Determine the (X, Y) coordinate at the center of the cell enclosing the given text.  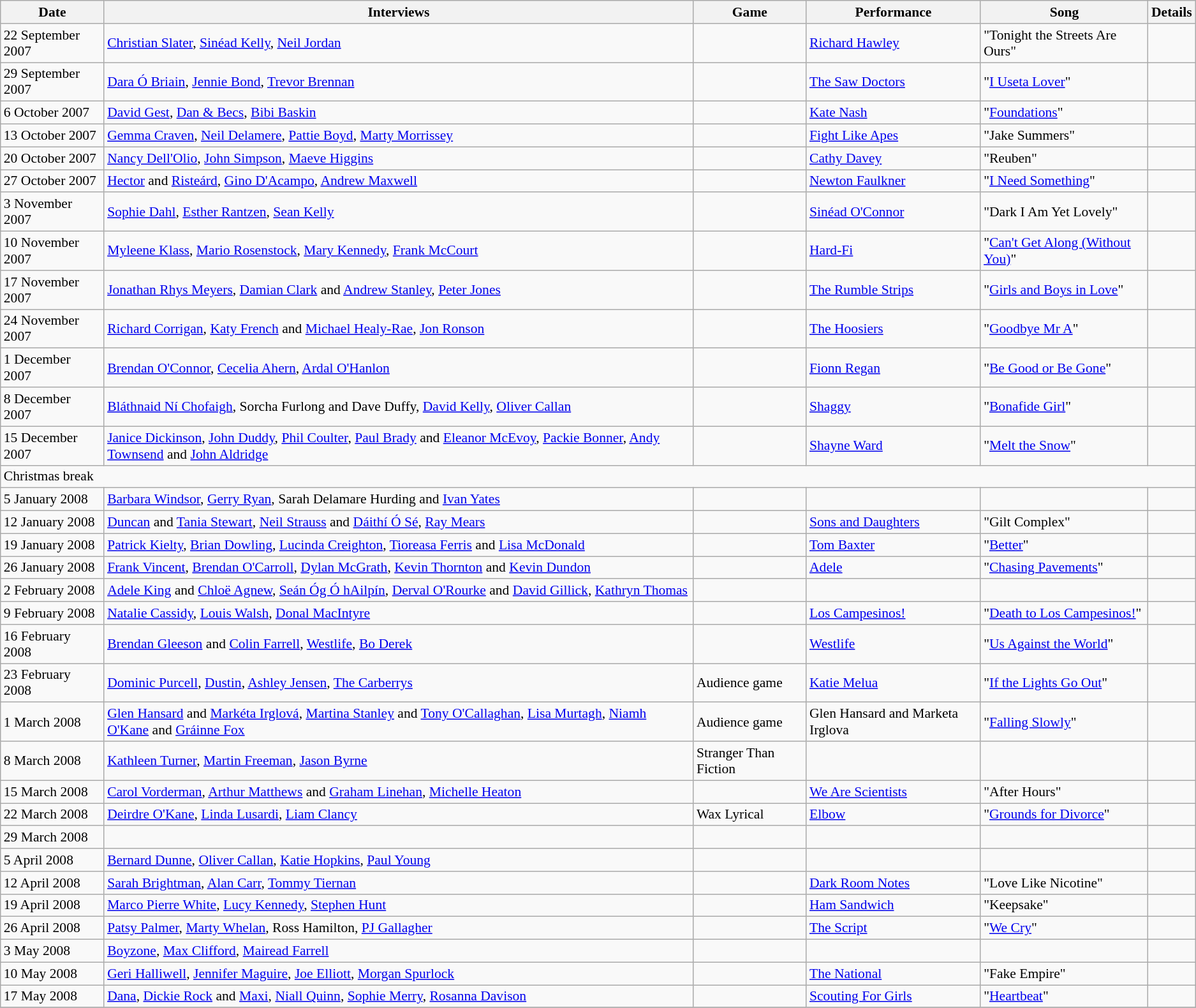
"Grounds for Divorce" (1064, 815)
Carol Vorderman, Arthur Matthews and Graham Linehan, Michelle Heaton (399, 792)
22 March 2008 (52, 815)
17 May 2008 (52, 997)
"Melt the Snow" (1064, 445)
Newton Faulkner (893, 181)
Song (1064, 12)
"Love Like Nicotine" (1064, 883)
Nancy Dell'Olio, John Simpson, Maeve Higgins (399, 158)
The National (893, 974)
"I Useta Lover" (1064, 82)
Dark Room Notes (893, 883)
Interviews (399, 12)
"After Hours" (1064, 792)
"Goodbye Mr A" (1064, 329)
"Chasing Pavements" (1064, 568)
Patrick Kielty, Brian Dowling, Lucinda Creighton, Tioreasa Ferris and Lisa McDonald (399, 545)
1 March 2008 (52, 722)
Richard Corrigan, Katy French and Michael Healy-Rae, Jon Ronson (399, 329)
Geri Halliwell, Jennifer Maguire, Joe Elliott, Morgan Spurlock (399, 974)
"We Cry" (1064, 928)
Dominic Purcell, Dustin, Ashley Jensen, The Carberrys (399, 683)
22 September 2007 (52, 43)
Bernard Dunne, Oliver Callan, Katie Hopkins, Paul Young (399, 860)
19 January 2008 (52, 545)
Boyzone, Max Clifford, Mairead Farrell (399, 951)
Sons and Daughters (893, 523)
19 April 2008 (52, 905)
15 March 2008 (52, 792)
12 January 2008 (52, 523)
"I Need Something" (1064, 181)
20 October 2007 (52, 158)
"Can't Get Along (Without You)" (1064, 251)
26 April 2008 (52, 928)
Sophie Dahl, Esther Rantzen, Sean Kelly (399, 212)
10 November 2007 (52, 251)
Glen Hansard and Markéta Irglová, Martina Stanley and Tony O'Callaghan, Lisa Murtagh, Niamh O'Kane and Gráinne Fox (399, 722)
10 May 2008 (52, 974)
Deirdre O'Kane, Linda Lusardi, Liam Clancy (399, 815)
Brendan O'Connor, Cecelia Ahern, Ardal O'Hanlon (399, 367)
5 January 2008 (52, 500)
"Falling Slowly" (1064, 722)
29 March 2008 (52, 838)
Hard-Fi (893, 251)
Stranger Than Fiction (750, 760)
Westlife (893, 644)
24 November 2007 (52, 329)
Fionn Regan (893, 367)
Sinéad O'Connor (893, 212)
"Gilt Complex" (1064, 523)
Richard Hawley (893, 43)
Details (1172, 12)
Performance (893, 12)
Dana, Dickie Rock and Maxi, Niall Quinn, Sophie Merry, Rosanna Davison (399, 997)
9 February 2008 (52, 613)
Glen Hansard and Marketa Irglova (893, 722)
"Jake Summers" (1064, 136)
"Keepsake" (1064, 905)
Adele King and Chloë Agnew, Seán Óg Ó hAilpín, Derval O'Rourke and David Gillick, Kathryn Thomas (399, 591)
2 February 2008 (52, 591)
1 December 2007 (52, 367)
3 November 2007 (52, 212)
8 March 2008 (52, 760)
15 December 2007 (52, 445)
"Reuben" (1064, 158)
"Heartbeat" (1064, 997)
16 February 2008 (52, 644)
"Foundations" (1064, 113)
Natalie Cassidy, Louis Walsh, Donal MacIntyre (399, 613)
Shaggy (893, 407)
27 October 2007 (52, 181)
Christmas break (598, 477)
"Girls and Boys in Love" (1064, 290)
8 December 2007 (52, 407)
3 May 2008 (52, 951)
Tom Baxter (893, 545)
Christian Slater, Sinéad Kelly, Neil Jordan (399, 43)
The Hoosiers (893, 329)
Scouting For Girls (893, 997)
The Saw Doctors (893, 82)
Katie Melua (893, 683)
"Death to Los Campesinos!" (1064, 613)
23 February 2008 (52, 683)
Sarah Brightman, Alan Carr, Tommy Tiernan (399, 883)
Duncan and Tania Stewart, Neil Strauss and Dáithí Ó Sé, Ray Mears (399, 523)
26 January 2008 (52, 568)
Hector and Risteárd, Gino D'Acampo, Andrew Maxwell (399, 181)
"If the Lights Go Out" (1064, 683)
Brendan Gleeson and Colin Farrell, Westlife, Bo Derek (399, 644)
29 September 2007 (52, 82)
Barbara Windsor, Gerry Ryan, Sarah Delamare Hurding and Ivan Yates (399, 500)
David Gest, Dan & Becs, Bibi Baskin (399, 113)
Jonathan Rhys Meyers, Damian Clark and Andrew Stanley, Peter Jones (399, 290)
We Are Scientists (893, 792)
Patsy Palmer, Marty Whelan, Ross Hamilton, PJ Gallagher (399, 928)
Gemma Craven, Neil Delamere, Pattie Boyd, Marty Morrissey (399, 136)
5 April 2008 (52, 860)
Wax Lyrical (750, 815)
"Dark I Am Yet Lovely" (1064, 212)
Kathleen Turner, Martin Freeman, Jason Byrne (399, 760)
Marco Pierre White, Lucy Kennedy, Stephen Hunt (399, 905)
Game (750, 12)
Ham Sandwich (893, 905)
Los Campesinos! (893, 613)
Bláthnaid Ní Chofaigh, Sorcha Furlong and Dave Duffy, David Kelly, Oliver Callan (399, 407)
Dara Ó Briain, Jennie Bond, Trevor Brennan (399, 82)
Elbow (893, 815)
6 October 2007 (52, 113)
Kate Nash (893, 113)
"Us Against the World" (1064, 644)
12 April 2008 (52, 883)
The Rumble Strips (893, 290)
"Bonafide Girl" (1064, 407)
Janice Dickinson, John Duddy, Phil Coulter, Paul Brady and Eleanor McEvoy, Packie Bonner, Andy Townsend and John Aldridge (399, 445)
Fight Like Apes (893, 136)
Frank Vincent, Brendan O'Carroll, Dylan McGrath, Kevin Thornton and Kevin Dundon (399, 568)
"Be Good or Be Gone" (1064, 367)
"Fake Empire" (1064, 974)
"Better" (1064, 545)
Cathy Davey (893, 158)
The Script (893, 928)
Adele (893, 568)
Date (52, 12)
Shayne Ward (893, 445)
13 October 2007 (52, 136)
Myleene Klass, Mario Rosenstock, Mary Kennedy, Frank McCourt (399, 251)
"Tonight the Streets Are Ours" (1064, 43)
17 November 2007 (52, 290)
